Locate the cell with the specified text and output its (X, Y) center coordinate. 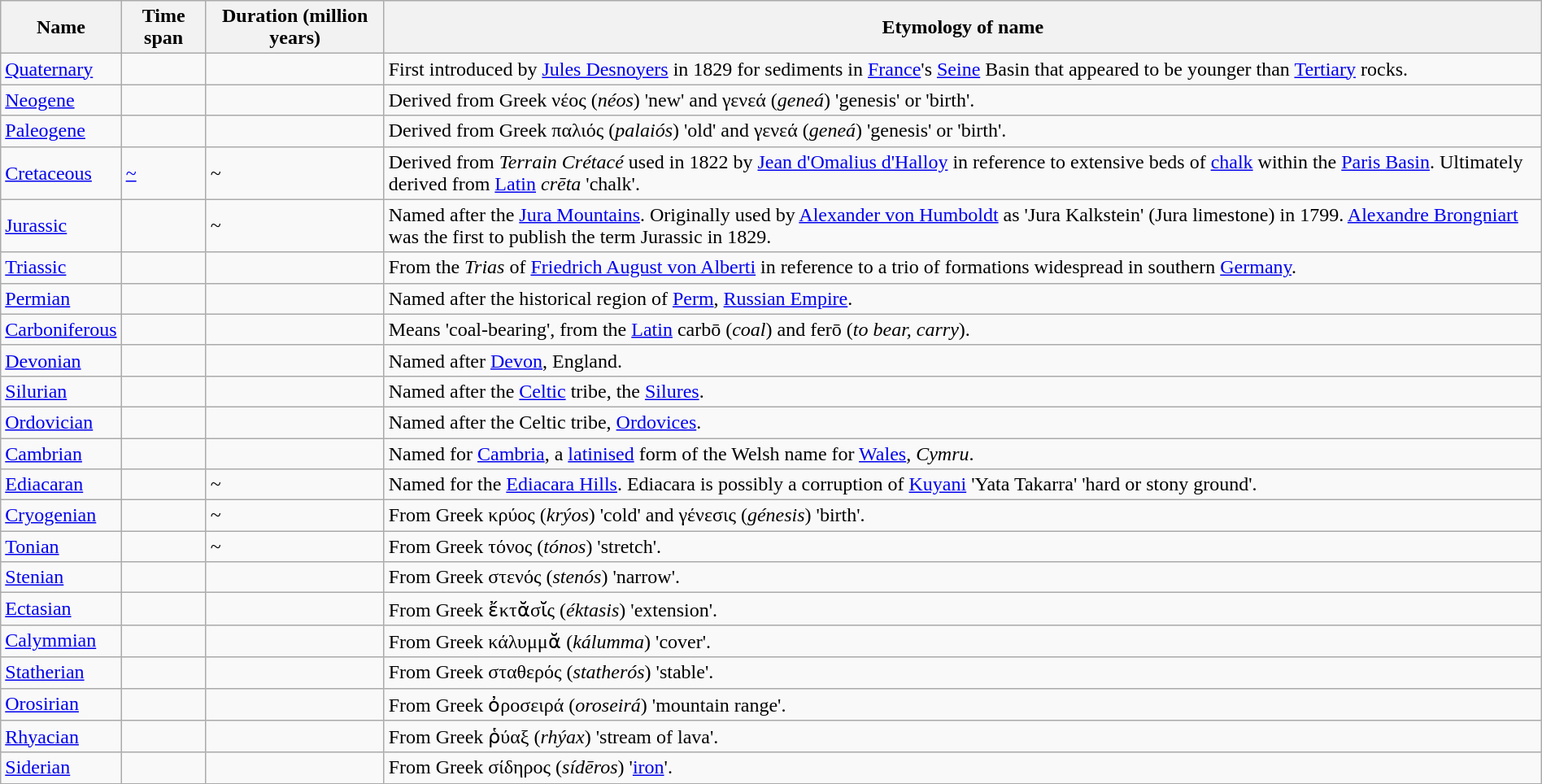
From Greek κρύος (krýos) 'cold' and γένεσις (génesis) 'birth'. (963, 516)
Duration (million years) (294, 28)
Stenian (61, 577)
Carboniferous (61, 329)
Name (61, 28)
Named after Devon, England. (963, 360)
First introduced by Jules Desnoyers in 1829 for sediments in France's Seine Basin that appeared to be younger than Tertiary rocks. (963, 69)
Tonian (61, 547)
Neogene (61, 100)
From Greek σίδηρος (sídēros) 'iron'. (963, 768)
Paleogene (61, 131)
Quaternary (61, 69)
From Greek ἔκτᾰσῐς (éktasis) 'extension'. (963, 609)
Named after the Celtic tribe, Ordovices. (963, 422)
Orosirian (61, 704)
Cretaceous (61, 172)
Named after the Celtic tribe, the Silures. (963, 391)
Statherian (61, 673)
Etymology of name (963, 28)
Calymmian (61, 641)
Devonian (61, 360)
Rhyacian (61, 737)
Named for the Ediacara Hills. Ediacara is possibly a corruption of Kuyani 'Yata Takarra' 'hard or stony ground'. (963, 485)
From Greek στενός (stenós) 'narrow'. (963, 577)
From Greek ῥύαξ (rhýax) 'stream of lava'. (963, 737)
Derived from Greek παλιός (palaiós) 'old' and γενεά (geneá) 'genesis' or 'birth'. (963, 131)
From Greek ὀροσειρά (oroseirá) 'mountain range'. (963, 704)
From Greek κάλυμμᾰ (kálumma) 'cover'. (963, 641)
Derived from Greek νέος (néos) 'new' and γενεά (geneá) 'genesis' or 'birth'. (963, 100)
Triassic (61, 268)
Named for Cambria, a latinised form of the Welsh name for Wales, Cymru. (963, 453)
Ediacaran (61, 485)
Named after the historical region of Perm, Russian Empire. (963, 298)
Ectasian (61, 609)
Ordovician (61, 422)
Silurian (61, 391)
From Greek τόνος (tónos) 'stretch'. (963, 547)
Cambrian (61, 453)
Time span (163, 28)
Permian (61, 298)
Siderian (61, 768)
Cryogenian (61, 516)
Means 'coal-bearing', from the Latin carbō (coal) and ferō (to bear, carry). (963, 329)
From Greek σταθερός (statherós) 'stable'. (963, 673)
From the Trias of Friedrich August von Alberti in reference to a trio of formations widespread in southern Germany. (963, 268)
Jurassic (61, 226)
